Provide the [x, y] coordinate of the cell's center where the given text is located.  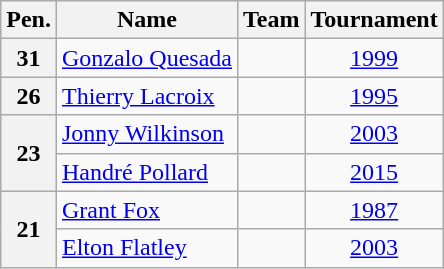
2015 [374, 172]
1995 [374, 96]
Grant Fox [146, 210]
Jonny Wilkinson [146, 134]
Pen. [29, 20]
Team [271, 20]
26 [29, 96]
Handré Pollard [146, 172]
Tournament [374, 20]
Elton Flatley [146, 248]
Gonzalo Quesada [146, 58]
21 [29, 229]
Name [146, 20]
23 [29, 153]
31 [29, 58]
1987 [374, 210]
1999 [374, 58]
Thierry Lacroix [146, 96]
